Return the [X, Y] coordinate for the center point of the cell that contains the specified text.  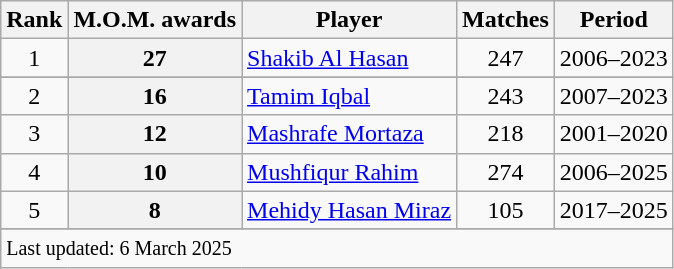
243 [506, 96]
Last updated: 6 March 2025 [338, 248]
Matches [506, 20]
Rank [34, 20]
12 [155, 134]
4 [34, 172]
105 [506, 210]
5 [34, 210]
2001–2020 [614, 134]
8 [155, 210]
Mashrafe Mortaza [350, 134]
Tamim Iqbal [350, 96]
2 [34, 96]
M.O.M. awards [155, 20]
Mehidy Hasan Miraz [350, 210]
247 [506, 58]
16 [155, 96]
10 [155, 172]
Period [614, 20]
218 [506, 134]
274 [506, 172]
1 [34, 58]
2006–2023 [614, 58]
2017–2025 [614, 210]
27 [155, 58]
Mushfiqur Rahim [350, 172]
Player [350, 20]
Shakib Al Hasan [350, 58]
2007–2023 [614, 96]
3 [34, 134]
2006–2025 [614, 172]
